Return (X, Y) of the center of cell containing provided text 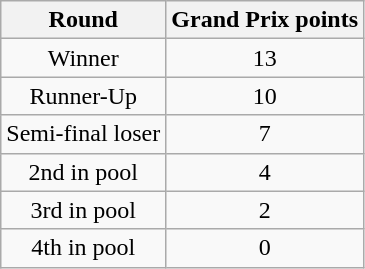
3rd in pool (84, 210)
Runner-Up (84, 96)
2nd in pool (84, 172)
Grand Prix points (265, 20)
7 (265, 134)
Winner (84, 58)
4th in pool (84, 248)
Round (84, 20)
Semi-final loser (84, 134)
0 (265, 248)
2 (265, 210)
13 (265, 58)
4 (265, 172)
10 (265, 96)
